Find where the given text appears and provide that cell's center as [x, y] coordinate. 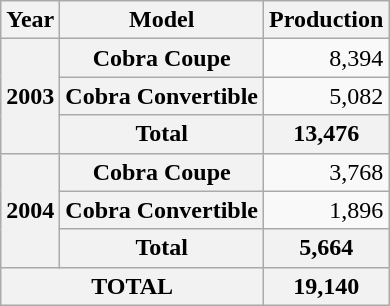
Production [326, 20]
TOTAL [132, 286]
13,476 [326, 134]
19,140 [326, 286]
5,664 [326, 248]
2003 [30, 96]
2004 [30, 210]
5,082 [326, 96]
1,896 [326, 210]
Model [162, 20]
3,768 [326, 172]
Year [30, 20]
8,394 [326, 58]
